Pinpoint the cell where the given text exists, returning its (X, Y) midpoint coordinate. 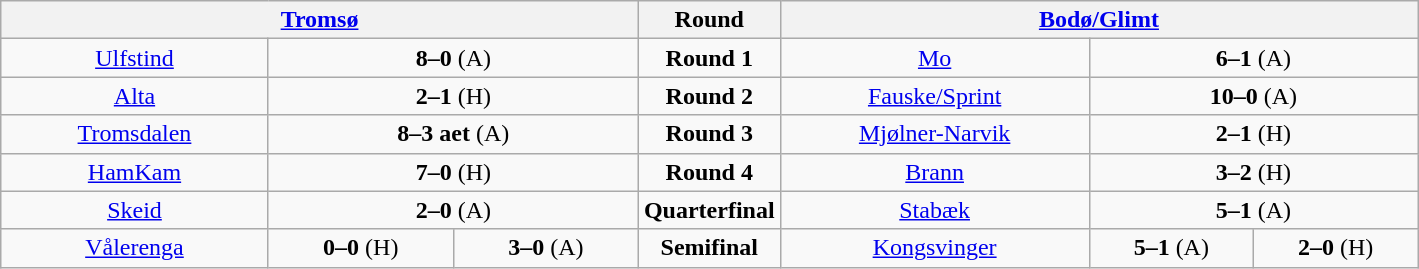
8–3 aet (A) (453, 134)
7–0 (H) (453, 172)
Ulfstind (134, 58)
2–0 (A) (453, 210)
Mo (934, 58)
Round 2 (709, 96)
Round 3 (709, 134)
Semifinal (709, 248)
Quarterfinal (709, 210)
Kongsvinger (934, 248)
Brann (934, 172)
Tromsdalen (134, 134)
Tromsø (320, 20)
Mjølner-Narvik (934, 134)
6–1 (A) (1254, 58)
0–0 (H) (360, 248)
10–0 (A) (1254, 96)
Stabæk (934, 210)
Round 4 (709, 172)
Vålerenga (134, 248)
Fauske/Sprint (934, 96)
Round 1 (709, 58)
2–0 (H) (1335, 248)
Skeid (134, 210)
3–2 (H) (1254, 172)
Round (709, 20)
3–0 (A) (546, 248)
HamKam (134, 172)
8–0 (A) (453, 58)
Alta (134, 96)
Bodø/Glimt (1099, 20)
